Determine the (X, Y) coordinate at the center of the cell enclosing the given text.  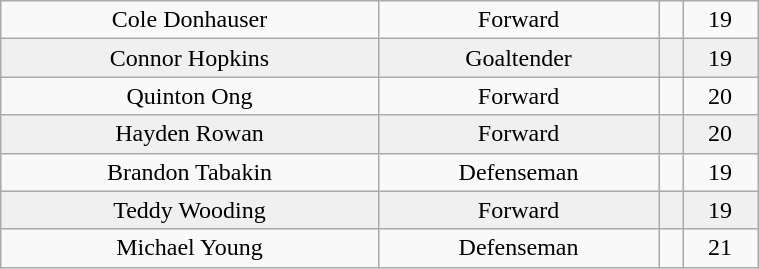
Hayden Rowan (190, 134)
Brandon Tabakin (190, 172)
21 (720, 248)
Connor Hopkins (190, 58)
Quinton Ong (190, 96)
Goaltender (518, 58)
Teddy Wooding (190, 210)
Cole Donhauser (190, 20)
Michael Young (190, 248)
